Determine the [x, y] coordinate at the center of the cell enclosing the given text.  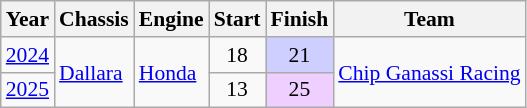
Chassis [94, 19]
Year [28, 19]
Start [238, 19]
2025 [28, 90]
Team [429, 19]
25 [300, 90]
13 [238, 90]
18 [238, 55]
Engine [172, 19]
Finish [300, 19]
21 [300, 55]
2024 [28, 55]
Dallara [94, 72]
Chip Ganassi Racing [429, 72]
Honda [172, 72]
